Extract the [X, Y] coordinate from the center of the cell holding the provided text.  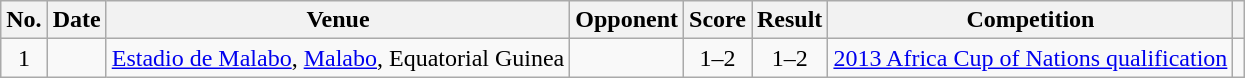
Opponent [627, 20]
Venue [338, 20]
Estadio de Malabo, Malabo, Equatorial Guinea [338, 58]
1 [24, 58]
Result [790, 20]
Competition [1030, 20]
No. [24, 20]
Score [718, 20]
2013 Africa Cup of Nations qualification [1030, 58]
Date [76, 20]
